For the text-containing cell, return its midpoint in [x, y] coordinate format. 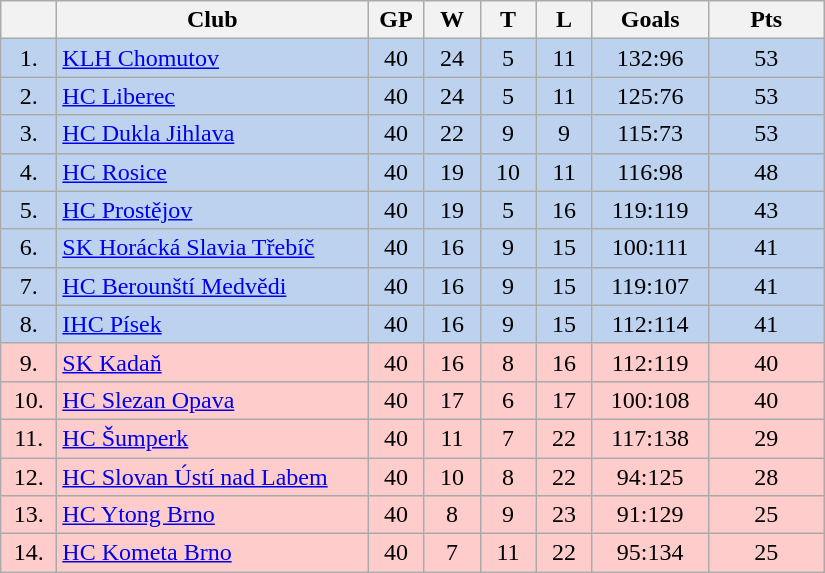
8. [29, 324]
HC Slezan Opava [212, 400]
43 [766, 210]
48 [766, 172]
GP [396, 20]
L [564, 20]
28 [766, 477]
HC Slovan Ústí nad Labem [212, 477]
6 [508, 400]
6. [29, 248]
HC Šumperk [212, 438]
2. [29, 96]
Goals [650, 20]
119:107 [650, 286]
HC Ytong Brno [212, 515]
94:125 [650, 477]
112:119 [650, 362]
10. [29, 400]
119:119 [650, 210]
23 [564, 515]
Pts [766, 20]
HC Liberec [212, 96]
100:108 [650, 400]
KLH Chomutov [212, 58]
HC Berounští Medvědi [212, 286]
91:129 [650, 515]
100:111 [650, 248]
W [452, 20]
SK Horácká Slavia Třebíč [212, 248]
13. [29, 515]
116:98 [650, 172]
95:134 [650, 553]
3. [29, 134]
4. [29, 172]
IHC Písek [212, 324]
29 [766, 438]
1. [29, 58]
12. [29, 477]
132:96 [650, 58]
SK Kadaň [212, 362]
9. [29, 362]
11. [29, 438]
HC Dukla Jihlava [212, 134]
7. [29, 286]
T [508, 20]
117:138 [650, 438]
HC Rosice [212, 172]
HC Kometa Brno [212, 553]
115:73 [650, 134]
14. [29, 553]
112:114 [650, 324]
HC Prostějov [212, 210]
5. [29, 210]
Club [212, 20]
125:76 [650, 96]
